Output the (x, y) coordinate of the center of the cell containing the given text.  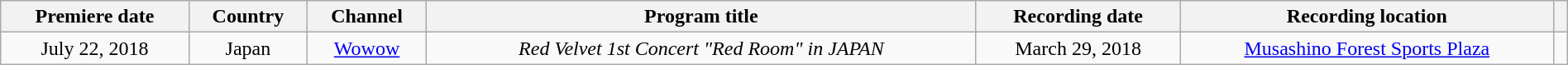
Channel (367, 17)
Musashino Forest Sports Plaza (1367, 48)
Red Velvet 1st Concert "Red Room" in JAPAN (701, 48)
Premiere date (94, 17)
Recording location (1367, 17)
Japan (248, 48)
March 29, 2018 (1078, 48)
Recording date (1078, 17)
Program title (701, 17)
Wowow (367, 48)
July 22, 2018 (94, 48)
Country (248, 17)
